Provide the [X, Y] coordinate of the cell's center where the given text is located.  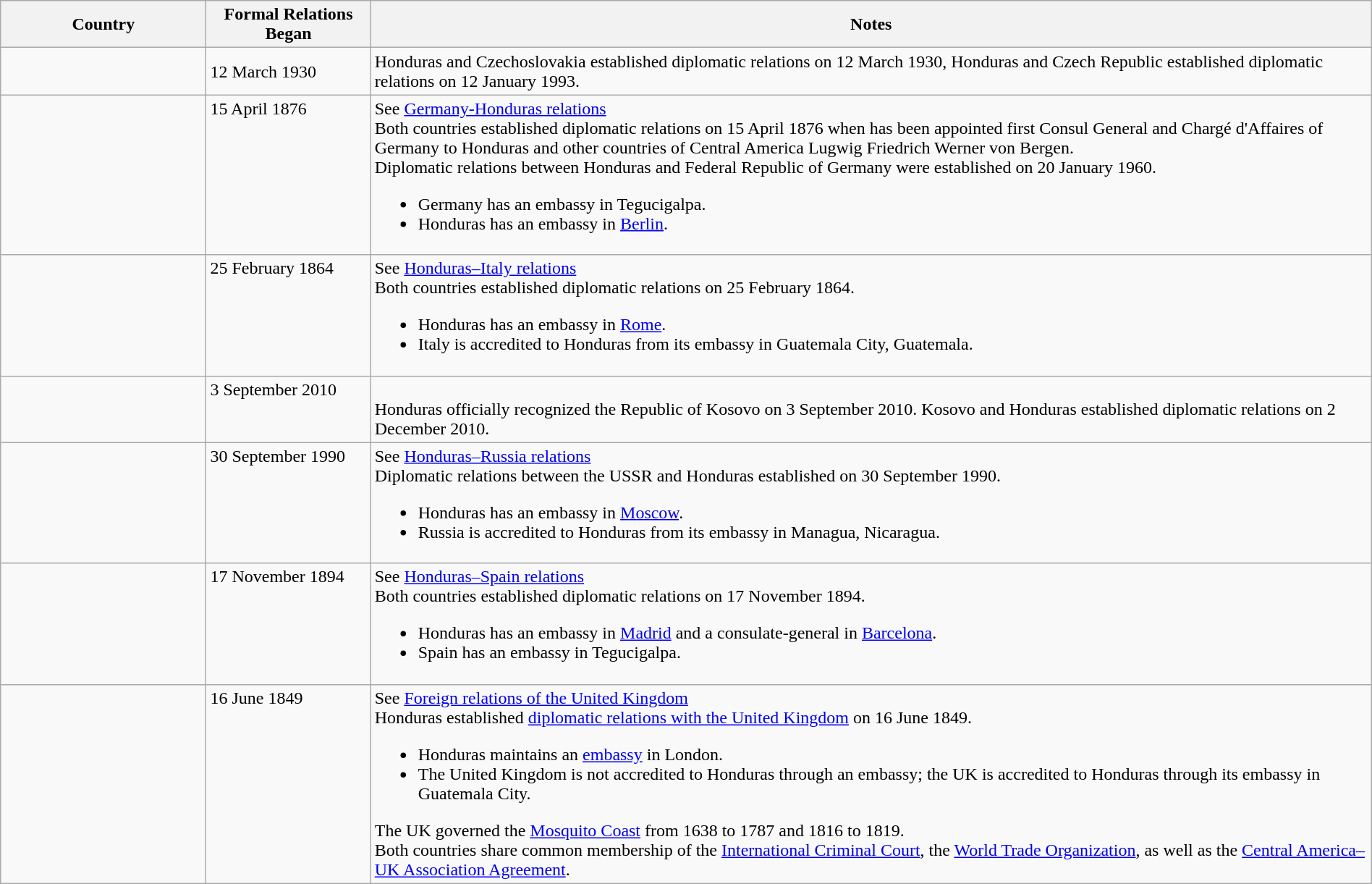
Notes [871, 25]
Honduras officially recognized the Republic of Kosovo on 3 September 2010. Kosovo and Honduras established diplomatic relations on 2 December 2010. [871, 409]
16 June 1849 [288, 783]
Formal Relations Began [288, 25]
17 November 1894 [288, 624]
25 February 1864 [288, 316]
3 September 2010 [288, 409]
15 April 1876 [288, 175]
30 September 1990 [288, 502]
Country [103, 25]
12 March 1930 [288, 71]
